Return the [x, y] coordinate for the center point of the cell that contains the specified text.  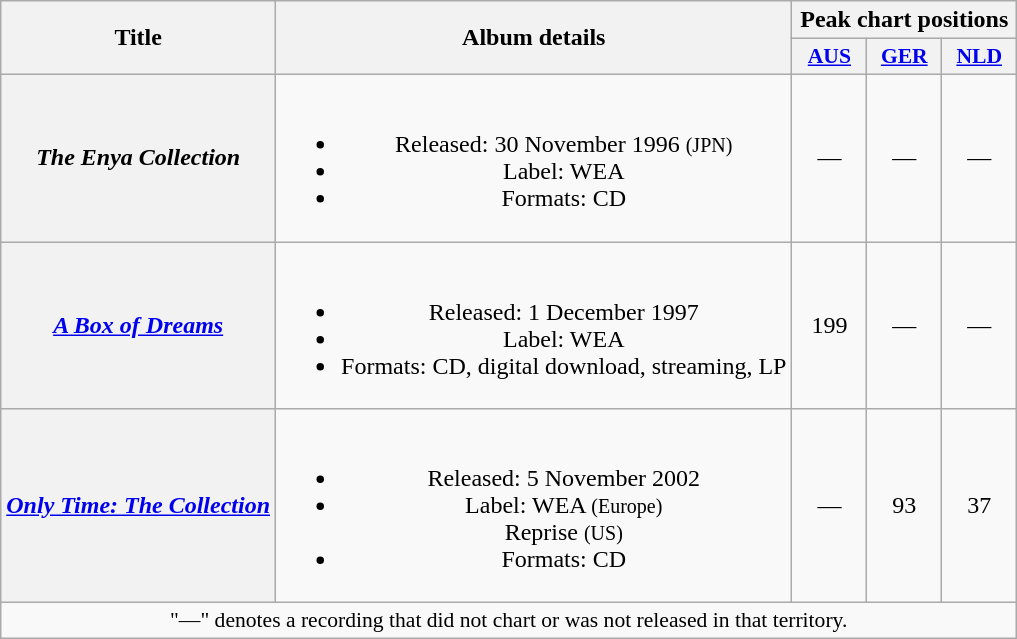
37 [980, 506]
199 [830, 326]
Released: 1 December 1997Label: WEAFormats: CD, digital download, streaming, LP [534, 326]
Only Time: The Collection [138, 506]
NLD [980, 57]
"—" denotes a recording that did not chart or was not released in that territory. [509, 621]
Album details [534, 38]
Title [138, 38]
93 [904, 506]
Released: 30 November 1996 (JPN)Label: WEAFormats: CD [534, 158]
GER [904, 57]
Released: 5 November 2002Label: WEA (Europe) Reprise (US)Formats: CD [534, 506]
A Box of Dreams [138, 326]
The Enya Collection [138, 158]
AUS [830, 57]
Peak chart positions [904, 20]
